Return (X, Y) of the center of cell containing provided text 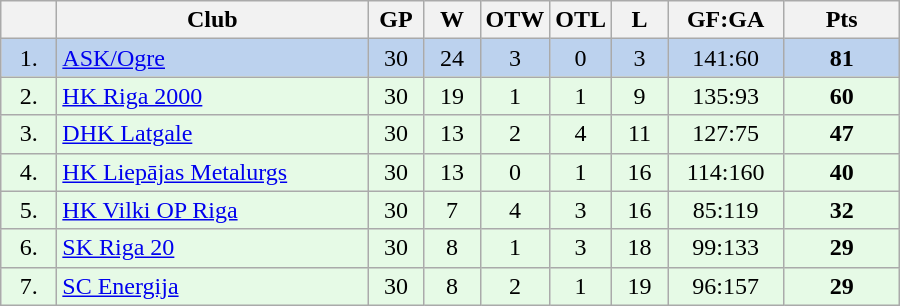
1. (29, 58)
L (640, 20)
ASK/Ogre (212, 58)
81 (842, 58)
OTL (581, 20)
114:160 (726, 172)
SC Energija (212, 286)
18 (640, 248)
OTW (515, 20)
85:119 (726, 210)
HK Vilki OP Riga (212, 210)
40 (842, 172)
32 (842, 210)
7 (452, 210)
DHK Latgale (212, 134)
Club (212, 20)
HK Liepājas Metalurgs (212, 172)
141:60 (726, 58)
135:93 (726, 96)
5. (29, 210)
24 (452, 58)
11 (640, 134)
47 (842, 134)
GP (396, 20)
60 (842, 96)
6. (29, 248)
Pts (842, 20)
W (452, 20)
3. (29, 134)
99:133 (726, 248)
4. (29, 172)
GF:GA (726, 20)
127:75 (726, 134)
96:157 (726, 286)
2. (29, 96)
9 (640, 96)
SK Riga 20 (212, 248)
HK Riga 2000 (212, 96)
7. (29, 286)
